Provide the [x, y] coordinate of the cell's center where the given text is located.  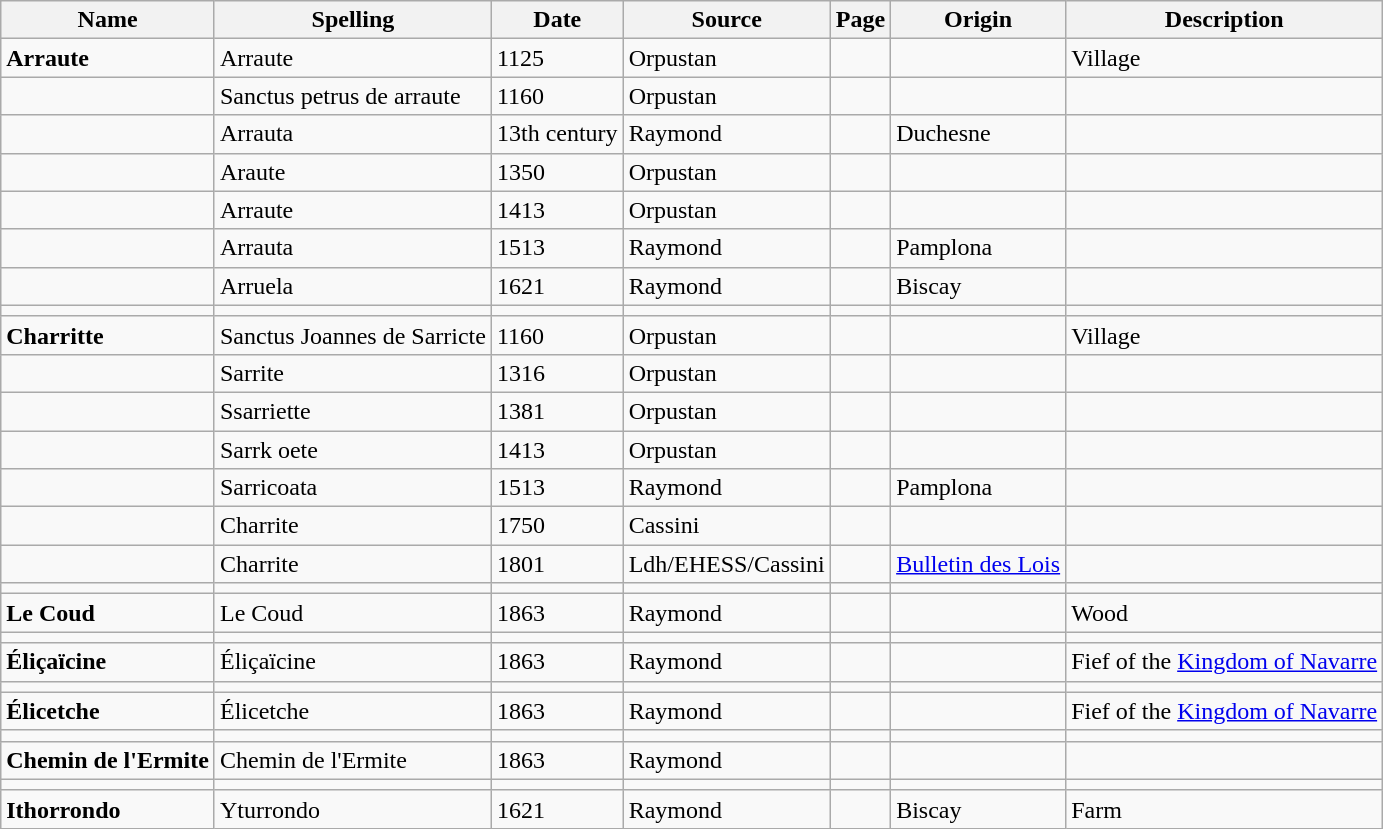
13th century [557, 134]
Name [108, 20]
Cassini [726, 526]
Date [557, 20]
1316 [557, 373]
1381 [557, 411]
Sarrite [352, 373]
Source [726, 20]
1801 [557, 564]
Spelling [352, 20]
1125 [557, 58]
Page [860, 20]
1350 [557, 172]
Ssarriette [352, 411]
Yturrondo [352, 809]
Description [1224, 20]
Bulletin des Lois [978, 564]
Farm [1224, 809]
Charritte [108, 335]
Ldh/EHESS/Cassini [726, 564]
Ithorrondo [108, 809]
Wood [1224, 613]
Duchesne [978, 134]
Araute [352, 172]
Origin [978, 20]
Arruela [352, 286]
Sarrk oete [352, 449]
1750 [557, 526]
Sanctus petrus de arraute [352, 96]
Sanctus Joannes de Sarricte [352, 335]
Sarricoata [352, 488]
